From the cell containing the given text, extract its center point as (x, y) coordinate. 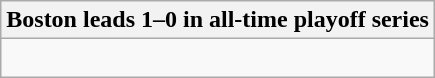
Boston leads 1–0 in all-time playoff series (218, 20)
